For the text-containing cell, return its midpoint in (X, Y) coordinate format. 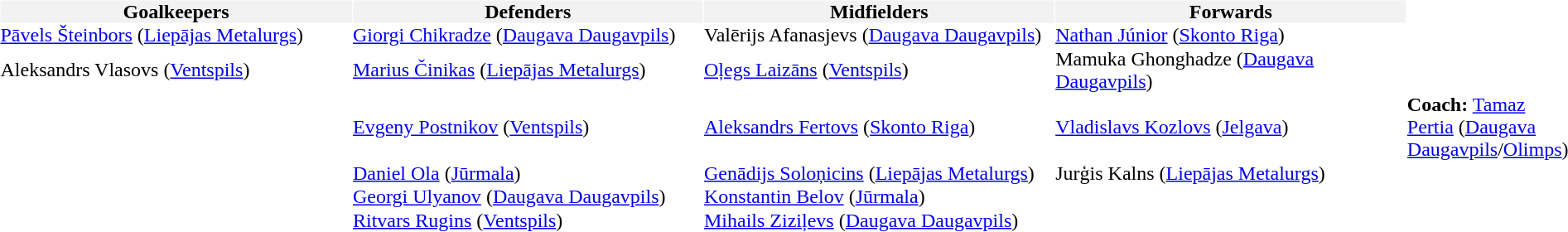
Jurģis Kalns (Liepājas Metalurgs) (1231, 174)
Genādijs Soloņicins (Liepājas Metalurgs) (880, 174)
Evgeny Postnikov (Ventspils) (528, 128)
Pāvels Šteinbors (Liepājas Metalurgs) (176, 35)
Ritvars Rugins (Ventspils) (528, 220)
Georgi Ulyanov (Daugava Daugavpils) (528, 197)
Marius Činikas (Liepājas Metalurgs) (528, 70)
Defenders (528, 12)
Daniel Ola (Jūrmala) (528, 174)
Goalkeepers (176, 12)
Aleksandrs Vlasovs (Ventspils) (176, 70)
Giorgi Chikradze (Daugava Daugavpils) (528, 35)
Midfielders (880, 12)
Mihails Ziziļevs (Daugava Daugavpils) (880, 220)
Vladislavs Kozlovs (Jelgava) (1231, 128)
Aleksandrs Fertovs (Skonto Riga) (880, 128)
Oļegs Laizāns (Ventspils) (880, 70)
Konstantin Belov (Jūrmala) (880, 197)
Mamuka Ghonghadze (Daugava Daugavpils) (1231, 70)
Forwards (1231, 12)
Nathan Júnior (Skonto Riga) (1231, 35)
Valērijs Afanasjevs (Daugava Daugavpils) (880, 35)
